Return the [x, y] coordinate for the center point of the cell that contains the specified text.  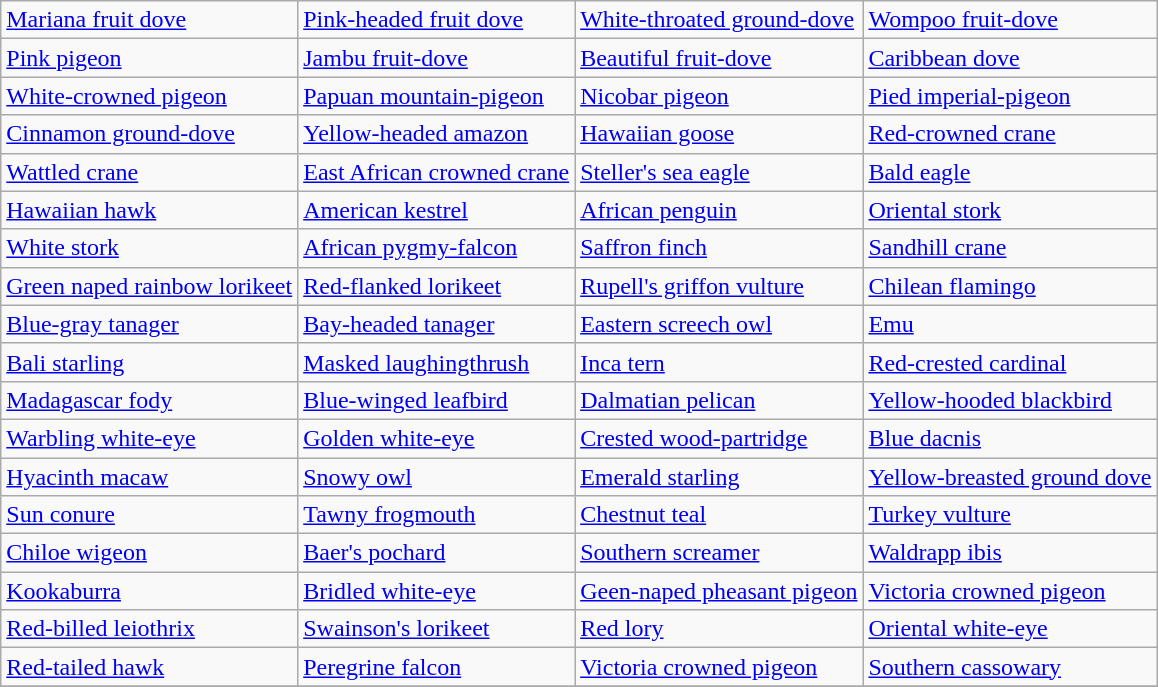
African pygmy-falcon [436, 248]
Red-crowned crane [1010, 134]
Pink pigeon [150, 58]
Peregrine falcon [436, 667]
Yellow-headed amazon [436, 134]
Pink-headed fruit dove [436, 20]
Warbling white-eye [150, 438]
Turkey vulture [1010, 515]
Wattled crane [150, 172]
Crested wood-partridge [719, 438]
Sandhill crane [1010, 248]
African penguin [719, 210]
Mariana fruit dove [150, 20]
Chiloe wigeon [150, 553]
Geen-naped pheasant pigeon [719, 591]
Snowy owl [436, 477]
Emu [1010, 324]
Pied imperial-pigeon [1010, 96]
Dalmatian pelican [719, 400]
White-throated ground-dove [719, 20]
Swainson's lorikeet [436, 629]
White stork [150, 248]
Green naped rainbow lorikeet [150, 286]
Red-billed leiothrix [150, 629]
Beautiful fruit-dove [719, 58]
Hawaiian hawk [150, 210]
Oriental stork [1010, 210]
Red lory [719, 629]
Papuan mountain-pigeon [436, 96]
Masked laughingthrush [436, 362]
Chilean flamingo [1010, 286]
Yellow-hooded blackbird [1010, 400]
Bay-headed tanager [436, 324]
Jambu fruit-dove [436, 58]
Hyacinth macaw [150, 477]
Nicobar pigeon [719, 96]
Blue-winged leafbird [436, 400]
Sun conure [150, 515]
Blue-gray tanager [150, 324]
Bald eagle [1010, 172]
Waldrapp ibis [1010, 553]
Madagascar fody [150, 400]
Southern cassowary [1010, 667]
Cinnamon ground-dove [150, 134]
Wompoo fruit-dove [1010, 20]
Hawaiian goose [719, 134]
Chestnut teal [719, 515]
Red-flanked lorikeet [436, 286]
Rupell's griffon vulture [719, 286]
Saffron finch [719, 248]
Bridled white-eye [436, 591]
East African crowned crane [436, 172]
Tawny frogmouth [436, 515]
White-crowned pigeon [150, 96]
Red-tailed hawk [150, 667]
Steller's sea eagle [719, 172]
Inca tern [719, 362]
American kestrel [436, 210]
Yellow-breasted ground dove [1010, 477]
Blue dacnis [1010, 438]
Bali starling [150, 362]
Baer's pochard [436, 553]
Eastern screech owl [719, 324]
Emerald starling [719, 477]
Southern screamer [719, 553]
Golden white-eye [436, 438]
Caribbean dove [1010, 58]
Red-crested cardinal [1010, 362]
Oriental white-eye [1010, 629]
Kookaburra [150, 591]
